Capture the cell that displays the provided text and extract its (x, y) central coordinate. 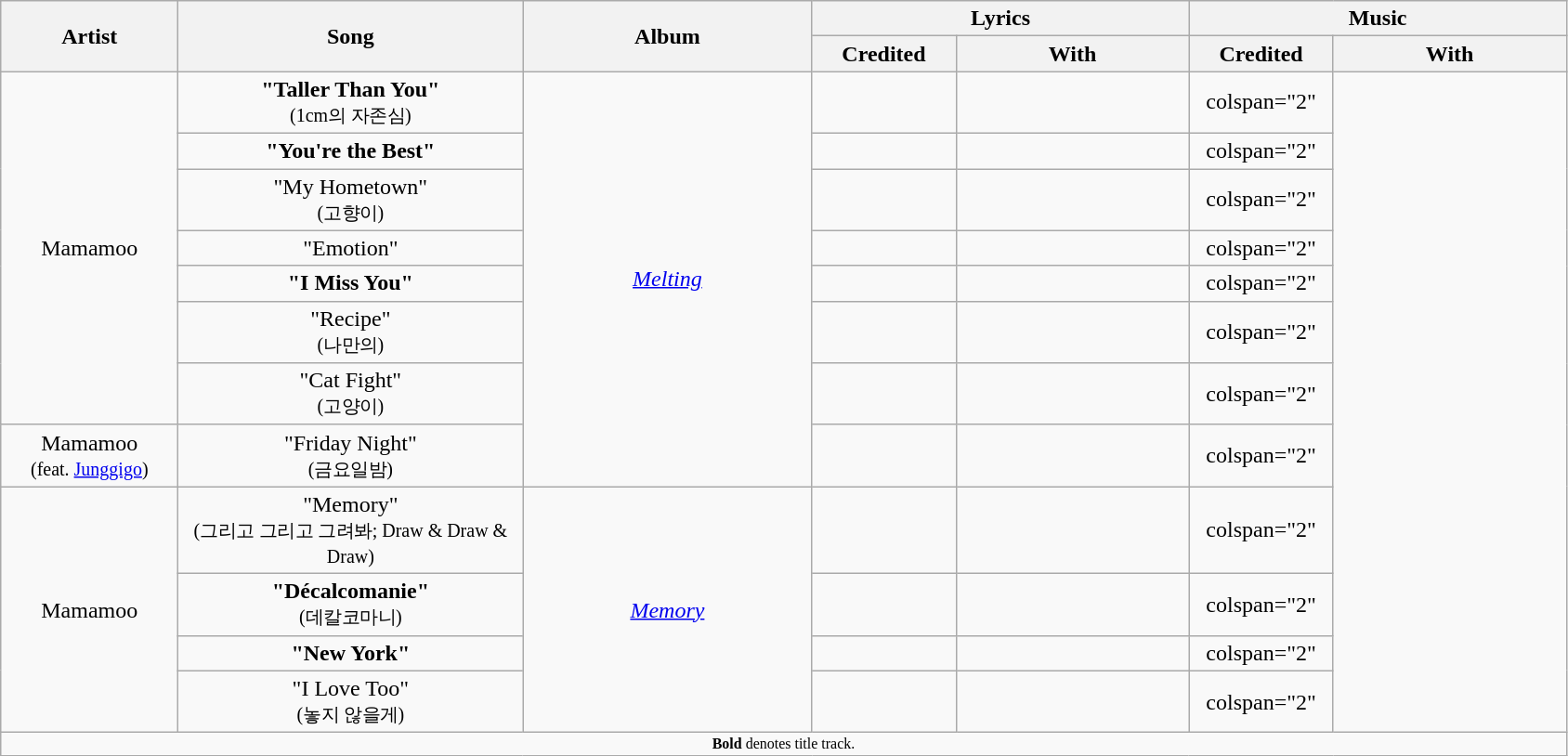
"Recipe" (나만의) (351, 332)
Melting (667, 279)
"Friday Night" (금요일밤) (351, 455)
"Cat Fight" (고양이) (351, 394)
Mamamoo (feat. Junggigo) (89, 455)
"Memory" (그리고 그리고 그려봐; Draw & Draw & Draw) (351, 530)
Artist (89, 36)
Song (351, 36)
"Décalcomanie" (데칼코마니) (351, 604)
Lyrics (1000, 19)
"My Hometown" (고향이) (351, 201)
"Emotion" (351, 248)
"I Miss You" (351, 283)
Music (1378, 19)
Album (667, 36)
"I Love Too" (놓지 않을게) (351, 702)
"Taller Than You" (1cm의 자존심) (351, 102)
Bold denotes title track. (784, 744)
Memory (667, 609)
"New York" (351, 653)
"You're the Best" (351, 150)
